Pinpoint the cell where the given text exists, returning its [X, Y] midpoint coordinate. 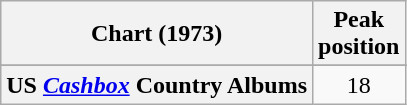
US Cashbox Country Albums [157, 85]
Peakposition [359, 34]
18 [359, 85]
Chart (1973) [157, 34]
